Scan for the cell matching the given text and deliver its (x, y) coordinate at center. 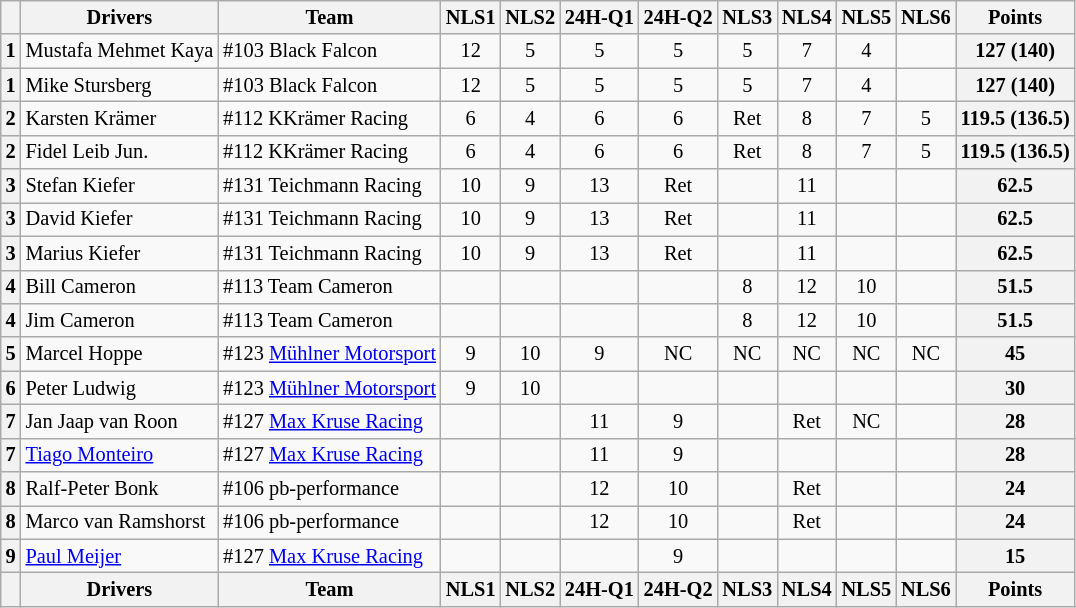
Karsten Krämer (120, 118)
Tiago Monteiro (120, 455)
Mike Stursberg (120, 85)
Jim Cameron (120, 320)
15 (1016, 556)
Marius Kiefer (120, 253)
Jan Jaap van Roon (120, 421)
45 (1016, 354)
Mustafa Mehmet Kaya (120, 51)
Peter Ludwig (120, 388)
Paul Meijer (120, 556)
Marcel Hoppe (120, 354)
Marco van Ramshorst (120, 522)
Ralf-Peter Bonk (120, 489)
Stefan Kiefer (120, 186)
Fidel Leib Jun. (120, 152)
30 (1016, 388)
David Kiefer (120, 219)
Bill Cameron (120, 287)
